From the cell containing the given text, extract its center point as [X, Y] coordinate. 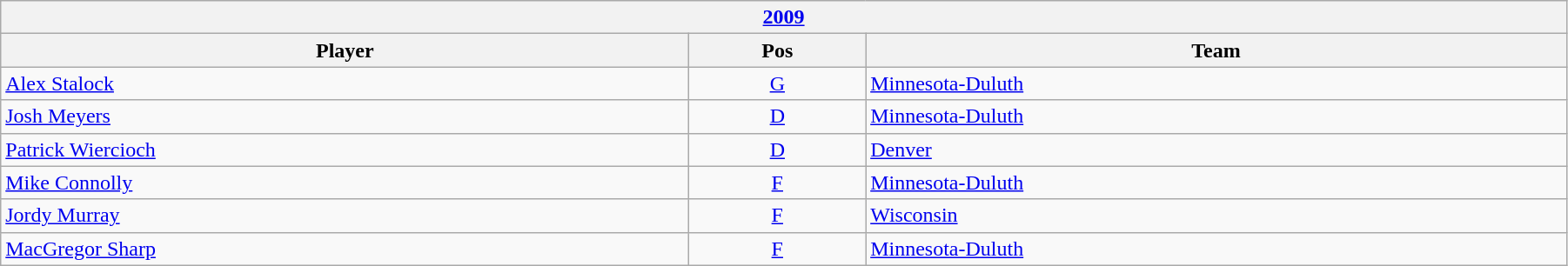
Denver [1216, 150]
Pos [778, 50]
Mike Connolly [345, 183]
Alex Stalock [345, 83]
Jordy Murray [345, 216]
Wisconsin [1216, 216]
MacGregor Sharp [345, 249]
Patrick Wiercioch [345, 150]
Player [345, 50]
2009 [784, 17]
Team [1216, 50]
Josh Meyers [345, 116]
G [778, 83]
